Return the (X, Y) coordinate for the center point of the cell that contains the specified text.  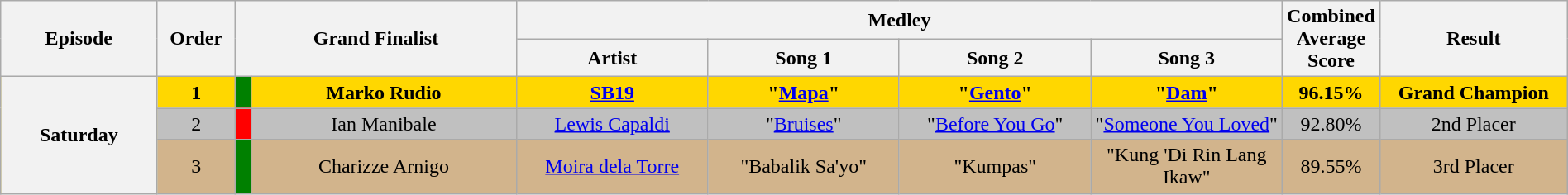
SB19 (612, 93)
3 (197, 167)
Artist (612, 58)
Grand Finalist (375, 39)
"Someone You Loved" (1187, 124)
"Mapa" (804, 93)
Song 2 (995, 58)
"Babalik Sa'yo" (804, 167)
Moira dela Torre (612, 167)
Saturday (79, 136)
"Gento" (995, 93)
89.55% (1331, 167)
"Kumpas" (995, 167)
"Before You Go" (995, 124)
96.15% (1331, 93)
"Kung 'Di Rin Lang Ikaw" (1187, 167)
Episode (79, 39)
Marko Rudio (384, 93)
Grand Champion (1474, 93)
"Dam" (1187, 93)
3rd Placer (1474, 167)
Result (1474, 39)
2 (197, 124)
Medley (899, 20)
1 (197, 93)
Lewis Capaldi (612, 124)
2nd Placer (1474, 124)
Song 1 (804, 58)
"Bruises" (804, 124)
Song 3 (1187, 58)
Combined Average Score (1331, 39)
Order (197, 39)
92.80% (1331, 124)
Charizze Arnigo (384, 167)
Ian Manibale (384, 124)
